Find where the given text appears and provide that cell's center as (x, y) coordinate. 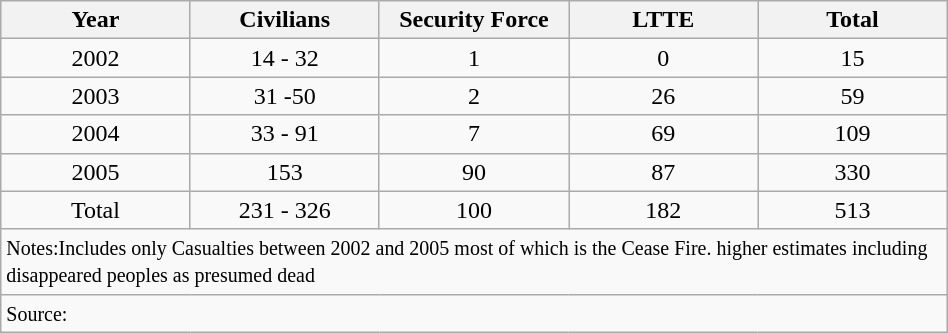
69 (664, 134)
330 (852, 172)
2004 (96, 134)
90 (474, 172)
Security Force (474, 20)
7 (474, 134)
59 (852, 96)
26 (664, 96)
87 (664, 172)
2002 (96, 58)
LTTE (664, 20)
182 (664, 210)
14 - 32 (284, 58)
Notes:Includes only Casualties between 2002 and 2005 most of which is the Cease Fire. higher estimates including disappeared peoples as presumed dead (474, 262)
15 (852, 58)
Civilians (284, 20)
Source: (474, 313)
33 - 91 (284, 134)
1 (474, 58)
0 (664, 58)
2003 (96, 96)
2005 (96, 172)
Year (96, 20)
231 - 326 (284, 210)
513 (852, 210)
100 (474, 210)
109 (852, 134)
153 (284, 172)
31 -50 (284, 96)
2 (474, 96)
